Identify which cell holds the provided text, then report its [X, Y] central coordinate. 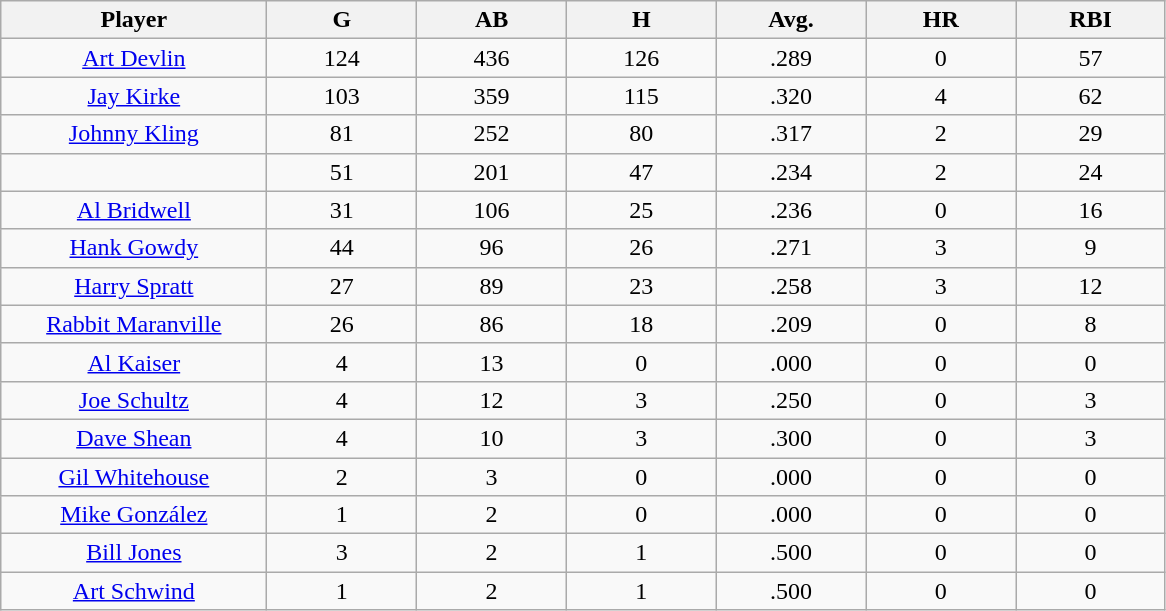
.271 [791, 248]
Art Devlin [134, 58]
115 [641, 96]
47 [641, 172]
.320 [791, 96]
51 [342, 172]
16 [1091, 210]
86 [492, 324]
Jay Kirke [134, 96]
Bill Jones [134, 553]
HR [941, 20]
.300 [791, 438]
23 [641, 286]
8 [1091, 324]
81 [342, 134]
96 [492, 248]
.317 [791, 134]
Rabbit Maranville [134, 324]
.209 [791, 324]
AB [492, 20]
Art Schwind [134, 591]
.236 [791, 210]
252 [492, 134]
Al Bridwell [134, 210]
10 [492, 438]
Harry Spratt [134, 286]
18 [641, 324]
31 [342, 210]
G [342, 20]
126 [641, 58]
Al Kaiser [134, 362]
13 [492, 362]
.234 [791, 172]
359 [492, 96]
124 [342, 58]
80 [641, 134]
103 [342, 96]
25 [641, 210]
.289 [791, 58]
Johnny Kling [134, 134]
24 [1091, 172]
29 [1091, 134]
H [641, 20]
.250 [791, 400]
Mike González [134, 515]
Dave Shean [134, 438]
27 [342, 286]
Joe Schultz [134, 400]
Player [134, 20]
Avg. [791, 20]
57 [1091, 58]
Gil Whitehouse [134, 477]
201 [492, 172]
44 [342, 248]
89 [492, 286]
Hank Gowdy [134, 248]
9 [1091, 248]
RBI [1091, 20]
106 [492, 210]
.258 [791, 286]
436 [492, 58]
62 [1091, 96]
